Pinpoint the cell where the given text exists, returning its (X, Y) midpoint coordinate. 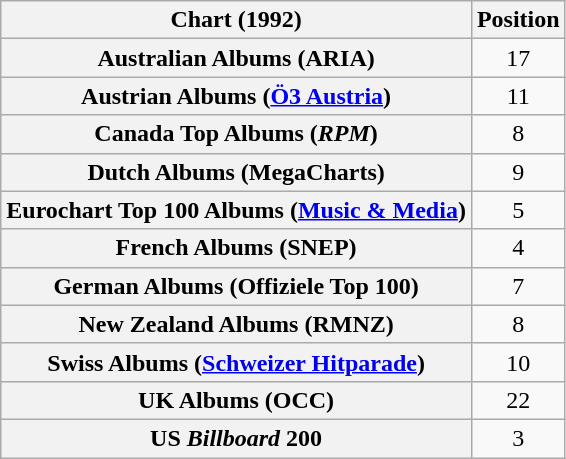
11 (518, 96)
Position (518, 20)
French Albums (SNEP) (236, 248)
9 (518, 172)
UK Albums (OCC) (236, 400)
Austrian Albums (Ö3 Austria) (236, 96)
Chart (1992) (236, 20)
Eurochart Top 100 Albums (Music & Media) (236, 210)
10 (518, 362)
4 (518, 248)
3 (518, 438)
US Billboard 200 (236, 438)
22 (518, 400)
Dutch Albums (MegaCharts) (236, 172)
Canada Top Albums (RPM) (236, 134)
Australian Albums (ARIA) (236, 58)
7 (518, 286)
17 (518, 58)
Swiss Albums (Schweizer Hitparade) (236, 362)
German Albums (Offiziele Top 100) (236, 286)
New Zealand Albums (RMNZ) (236, 324)
5 (518, 210)
